Determine the (X, Y) coordinate at the center of the cell enclosing the given text.  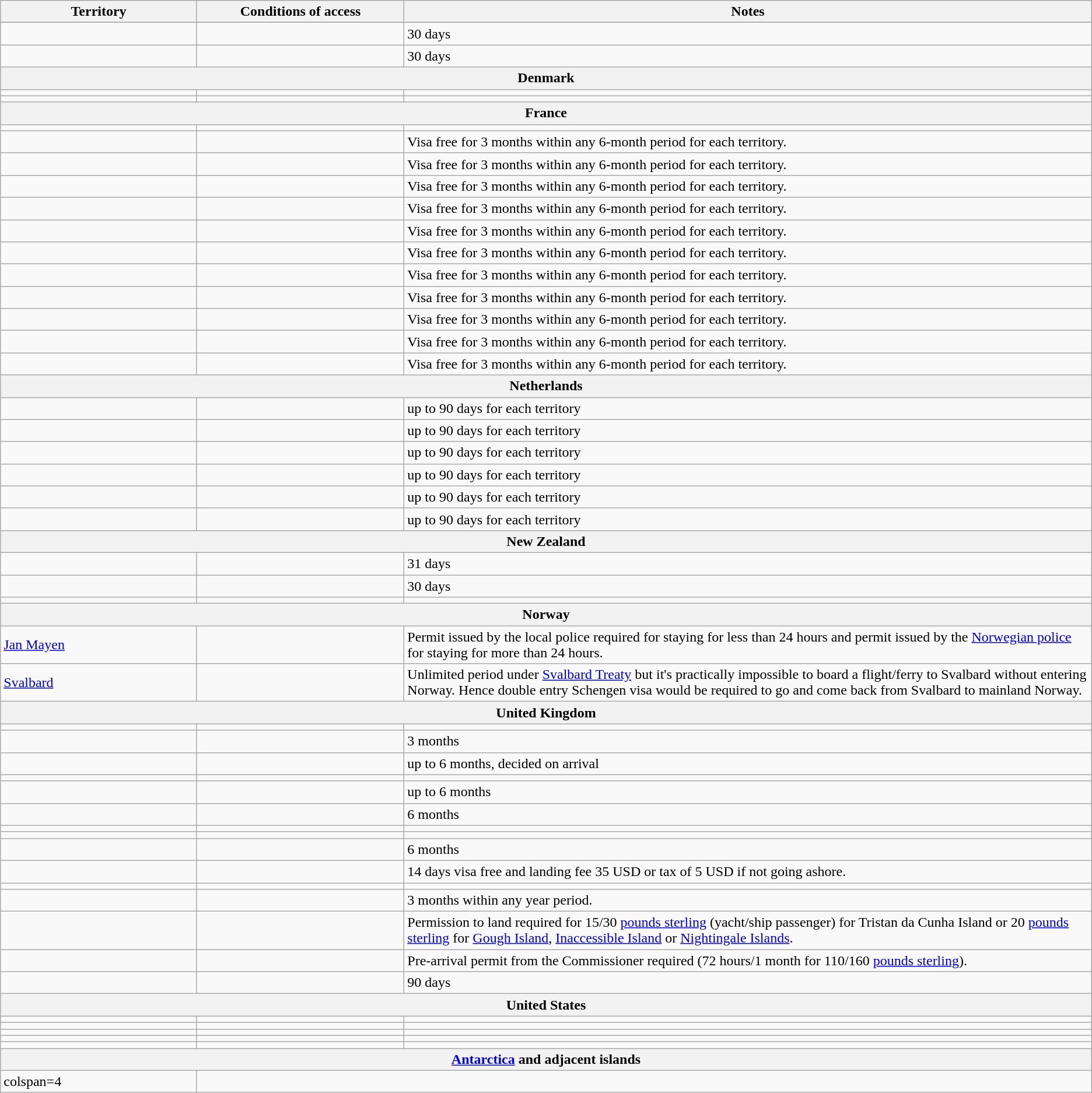
Antarctica and adjacent islands (546, 1059)
United Kingdom (546, 713)
31 days (748, 563)
Jan Mayen (99, 645)
France (546, 113)
Pre-arrival permit from the Commissioner required (72 hours/1 month for 110/160 pounds sterling). (748, 961)
14 days visa free and landing fee 35 USD or tax of 5 USD if not going ashore. (748, 871)
Notes (748, 12)
90 days (748, 983)
Conditions of access (300, 12)
3 months within any year period. (748, 901)
up to 6 months, decided on arrival (748, 763)
up to 6 months (748, 792)
Svalbard (99, 682)
Norway (546, 615)
Territory (99, 12)
New Zealand (546, 541)
3 months (748, 741)
United States (546, 1005)
Netherlands (546, 386)
colspan=4 (99, 1081)
Denmark (546, 78)
